Return (X, Y) of the center of cell containing provided text 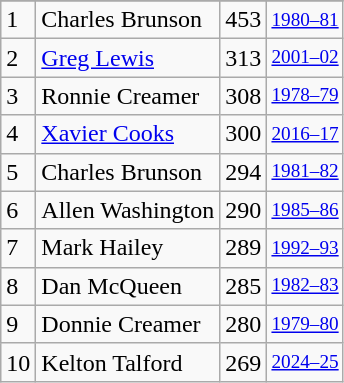
1978–79 (305, 96)
1979–80 (305, 324)
Kelton Talford (128, 362)
2001–02 (305, 58)
289 (244, 248)
Donnie Creamer (128, 324)
1992–93 (305, 248)
1982–83 (305, 286)
269 (244, 362)
9 (18, 324)
290 (244, 210)
4 (18, 134)
313 (244, 58)
1980–81 (305, 20)
8 (18, 286)
308 (244, 96)
300 (244, 134)
2024–25 (305, 362)
294 (244, 172)
10 (18, 362)
Dan McQueen (128, 286)
6 (18, 210)
Allen Washington (128, 210)
5 (18, 172)
1981–82 (305, 172)
3 (18, 96)
1985–86 (305, 210)
2 (18, 58)
Greg Lewis (128, 58)
285 (244, 286)
Mark Hailey (128, 248)
7 (18, 248)
280 (244, 324)
1 (18, 20)
2016–17 (305, 134)
Ronnie Creamer (128, 96)
Xavier Cooks (128, 134)
453 (244, 20)
